Search for the cell housing the specified text and yield its [X, Y] center coordinate. 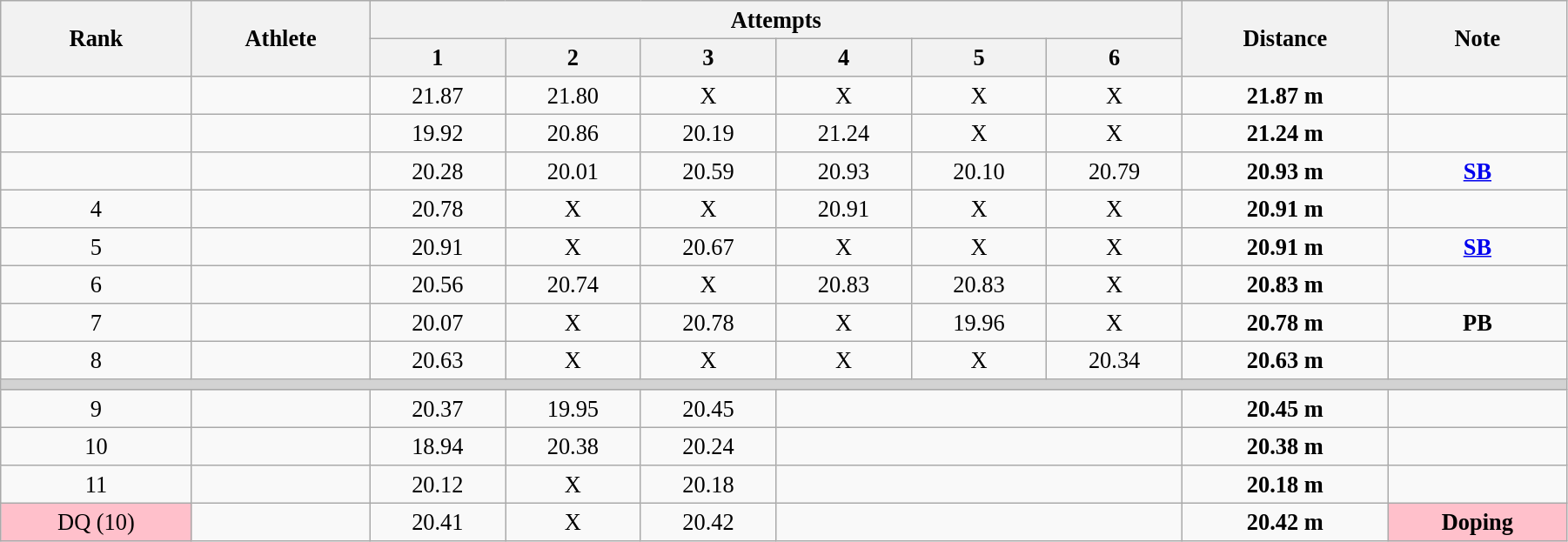
20.45 m [1284, 409]
20.59 [708, 171]
9 [96, 409]
20.79 [1115, 171]
20.37 [438, 409]
19.96 [979, 323]
20.45 [708, 409]
11 [96, 485]
DQ (10) [96, 522]
20.38 m [1284, 446]
20.18 [708, 485]
20.67 [708, 247]
20.07 [438, 323]
20.19 [708, 133]
20.93 m [1284, 171]
21.87 [438, 95]
20.24 [708, 446]
20.38 [573, 446]
Distance [1284, 38]
Doping [1478, 522]
1 [438, 57]
19.95 [573, 409]
20.93 [844, 171]
21.24 m [1284, 133]
21.80 [573, 95]
18.94 [438, 446]
3 [708, 57]
19.92 [438, 133]
20.83 m [1284, 284]
20.28 [438, 171]
Attempts [776, 19]
20.01 [573, 171]
10 [96, 446]
20.42 m [1284, 522]
20.10 [979, 171]
20.41 [438, 522]
20.34 [1115, 360]
21.87 m [1284, 95]
Athlete [280, 38]
Note [1478, 38]
PB [1478, 323]
20.42 [708, 522]
Rank [96, 38]
20.12 [438, 485]
21.24 [844, 133]
20.56 [438, 284]
20.78 m [1284, 323]
20.18 m [1284, 485]
20.63 [438, 360]
20.63 m [1284, 360]
20.74 [573, 284]
20.86 [573, 133]
8 [96, 360]
2 [573, 57]
7 [96, 323]
